Scan for the cell matching the given text and deliver its (X, Y) coordinate at center. 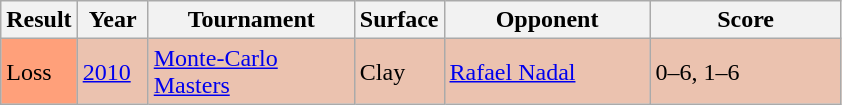
Year (112, 20)
Monte-Carlo Masters (251, 72)
Clay (399, 72)
Surface (399, 20)
Opponent (547, 20)
Result (39, 20)
0–6, 1–6 (746, 72)
Rafael Nadal (547, 72)
Tournament (251, 20)
Score (746, 20)
Loss (39, 72)
2010 (112, 72)
